For the text-containing cell, return its midpoint in (X, Y) coordinate format. 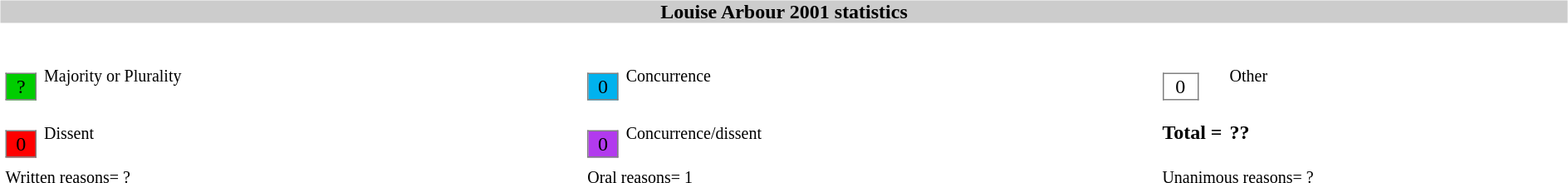
Concurrence (890, 76)
Majority or Plurality (312, 76)
Louise Arbour 2001 statistics (784, 12)
?? (1397, 132)
Concurrence/dissent (890, 132)
Total = (1192, 132)
Dissent (312, 132)
Other (1397, 76)
